Determine the (x, y) coordinate at the center of the cell enclosing the given text.  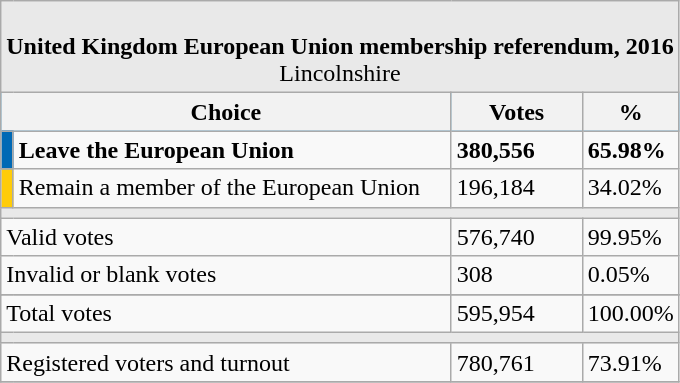
Leave the European Union (232, 150)
34.02% (630, 188)
65.98% (630, 150)
United Kingdom European Union membership referendum, 2016Lincolnshire (340, 47)
99.95% (630, 237)
595,954 (516, 313)
Choice (226, 112)
780,761 (516, 362)
Total votes (226, 313)
576,740 (516, 237)
100.00% (630, 313)
Votes (516, 112)
Registered voters and turnout (226, 362)
Invalid or blank votes (226, 275)
% (630, 112)
Remain a member of the European Union (232, 188)
196,184 (516, 188)
73.91% (630, 362)
Valid votes (226, 237)
0.05% (630, 275)
380,556 (516, 150)
308 (516, 275)
